Detect which cell encompasses the target text, then output its (x, y) center coordinate. 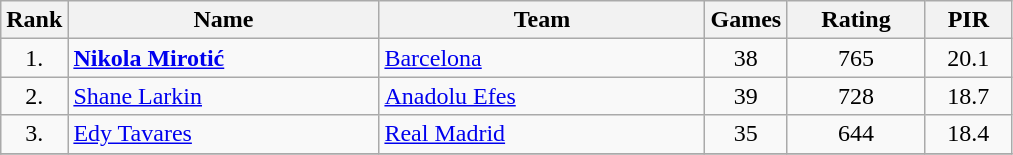
1. (34, 58)
18.7 (968, 96)
38 (746, 58)
20.1 (968, 58)
Barcelona (542, 58)
2. (34, 96)
Name (224, 20)
39 (746, 96)
Rank (34, 20)
Games (746, 20)
Nikola Mirotić (224, 58)
765 (856, 58)
Shane Larkin (224, 96)
18.4 (968, 134)
Rating (856, 20)
644 (856, 134)
728 (856, 96)
Edy Tavares (224, 134)
Team (542, 20)
3. (34, 134)
Anadolu Efes (542, 96)
35 (746, 134)
PIR (968, 20)
Real Madrid (542, 134)
